Detect which cell encompasses the target text, then output its [x, y] center coordinate. 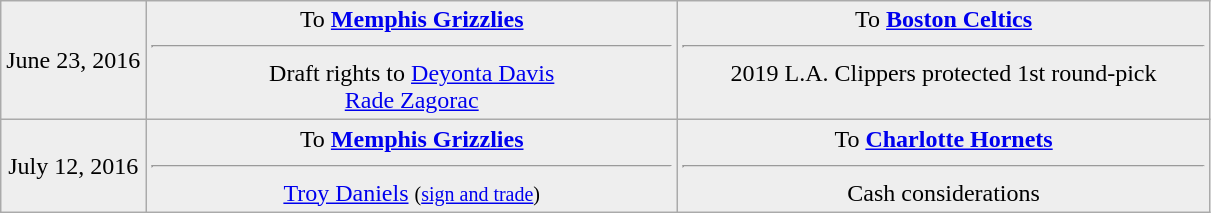
To Charlotte HornetsCash considerations [944, 166]
To Memphis GrizzliesTroy Daniels (sign and trade) [412, 166]
July 12, 2016 [74, 166]
To Memphis GrizzliesDraft rights to Deyonta DavisRade Zagorac [412, 60]
To Boston Celtics2019 L.A. Clippers protected 1st round-pick [944, 60]
June 23, 2016 [74, 60]
